Scan for the cell matching the given text and deliver its (X, Y) coordinate at center. 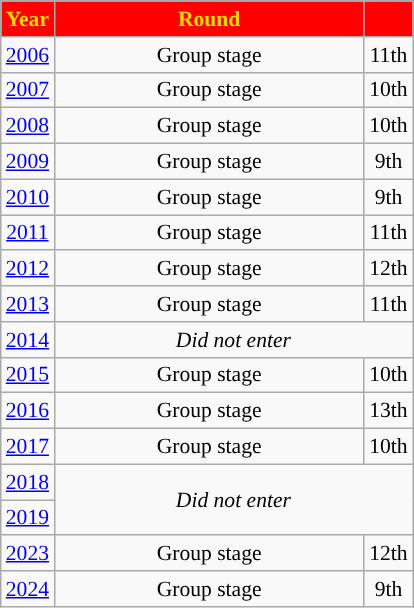
2023 (28, 554)
2017 (28, 447)
2010 (28, 197)
2006 (28, 55)
13th (388, 411)
2014 (28, 340)
2013 (28, 304)
2008 (28, 126)
2007 (28, 90)
2016 (28, 411)
2024 (28, 589)
2009 (28, 162)
2012 (28, 269)
2019 (28, 518)
Round (209, 19)
2018 (28, 482)
2015 (28, 375)
Year (28, 19)
2011 (28, 233)
